Search for the cell housing the specified text and yield its (x, y) center coordinate. 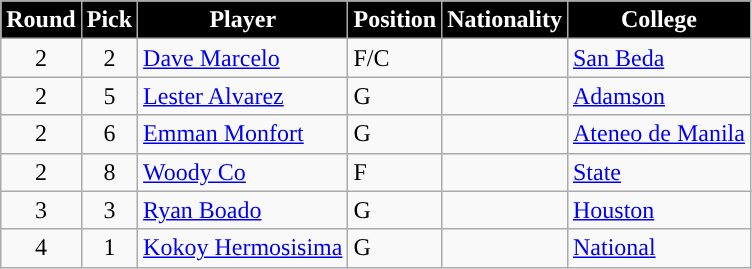
4 (41, 248)
Adamson (658, 96)
1 (109, 248)
Dave Marcelo (243, 58)
Emman Monfort (243, 134)
State (658, 172)
Nationality (505, 20)
Pick (109, 20)
6 (109, 134)
Woody Co (243, 172)
Houston (658, 210)
Round (41, 20)
8 (109, 172)
Position (395, 20)
F (395, 172)
Player (243, 20)
Ryan Boado (243, 210)
Kokoy Hermosisima (243, 248)
San Beda (658, 58)
National (658, 248)
Lester Alvarez (243, 96)
Ateneo de Manila (658, 134)
College (658, 20)
5 (109, 96)
F/C (395, 58)
